For the text-containing cell, return its midpoint in (x, y) coordinate format. 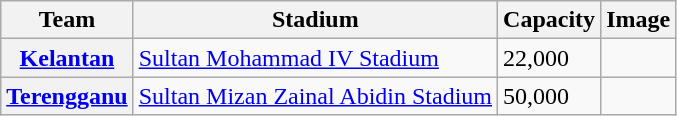
Sultan Mizan Zainal Abidin Stadium (315, 96)
Sultan Mohammad IV Stadium (315, 58)
Kelantan (67, 58)
Capacity (550, 20)
Stadium (315, 20)
Team (67, 20)
Image (638, 20)
Terengganu (67, 96)
22,000 (550, 58)
50,000 (550, 96)
